Output the [x, y] coordinate of the center of the cell containing the given text.  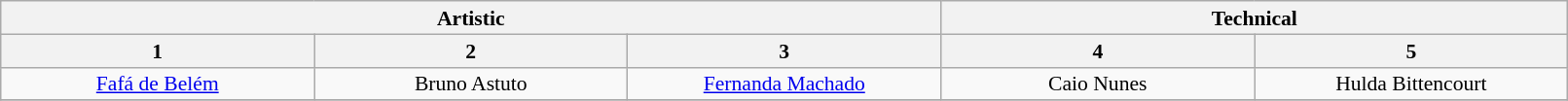
4 [1098, 50]
1 [158, 50]
Hulda Bittencourt [1411, 84]
Bruno Astuto [471, 84]
2 [471, 50]
Artistic [471, 17]
Fernanda Machado [784, 84]
Technical [1255, 17]
Fafá de Belém [158, 84]
Caio Nunes [1098, 84]
5 [1411, 50]
3 [784, 50]
